Extract the (x, y) coordinate from the center of the cell holding the provided text.  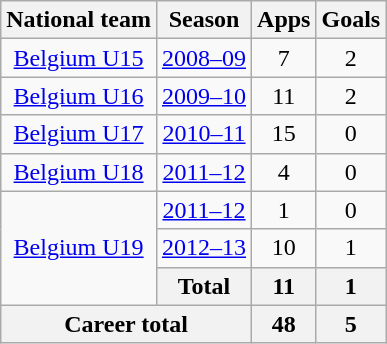
10 (284, 248)
Belgium U19 (79, 248)
Season (204, 20)
National team (79, 20)
4 (284, 172)
7 (284, 58)
Belgium U18 (79, 172)
2008–09 (204, 58)
48 (284, 324)
5 (351, 324)
2009–10 (204, 96)
Total (204, 286)
15 (284, 134)
Career total (126, 324)
Apps (284, 20)
Belgium U16 (79, 96)
Belgium U15 (79, 58)
Goals (351, 20)
Belgium U17 (79, 134)
2010–11 (204, 134)
2012–13 (204, 248)
